Return the (x, y) coordinate for the center point of the cell that contains the specified text.  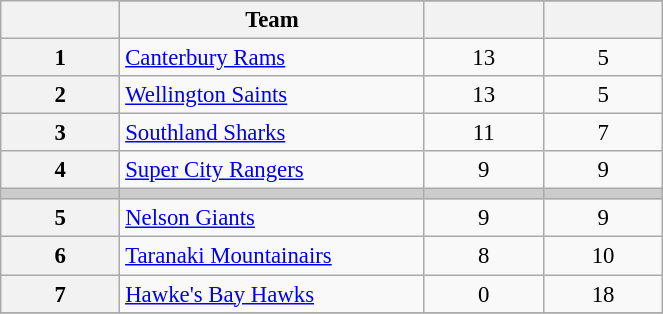
1 (60, 58)
Nelson Giants (272, 219)
Taranaki Mountainairs (272, 256)
Team (272, 20)
8 (484, 256)
3 (60, 133)
10 (602, 256)
4 (60, 170)
18 (602, 294)
Canterbury Rams (272, 58)
0 (484, 294)
11 (484, 133)
Southland Sharks (272, 133)
Super City Rangers (272, 170)
2 (60, 95)
Hawke's Bay Hawks (272, 294)
Wellington Saints (272, 95)
6 (60, 256)
